Find where the given text appears and provide that cell's center as (X, Y) coordinate. 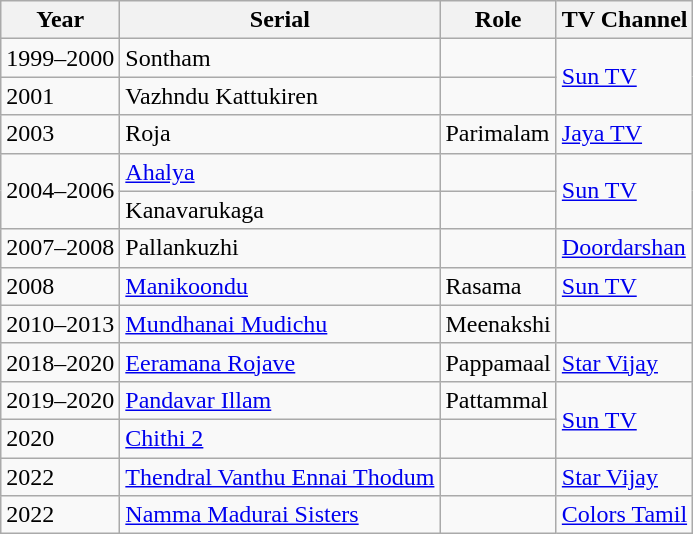
Jaya TV (624, 134)
Sontham (280, 58)
Thendral Vanthu Ennai Thodum (280, 477)
2010–2013 (60, 324)
Role (498, 20)
2019–2020 (60, 400)
Kanavarukaga (280, 210)
2020 (60, 438)
Rasama (498, 286)
Namma Madurai Sisters (280, 515)
Serial (280, 20)
Mundhanai Mudichu (280, 324)
Year (60, 20)
Chithi 2 (280, 438)
Doordarshan (624, 248)
Parimalam (498, 134)
Pappamaal (498, 362)
1999–2000 (60, 58)
Eeramana Rojave (280, 362)
2003 (60, 134)
Manikoondu (280, 286)
Meenakshi (498, 324)
2001 (60, 96)
Pattammal (498, 400)
TV Channel (624, 20)
Ahalya (280, 172)
Colors Tamil (624, 515)
2018–2020 (60, 362)
2008 (60, 286)
Vazhndu Kattukiren (280, 96)
Pandavar Illam (280, 400)
Pallankuzhi (280, 248)
Roja (280, 134)
2004–2006 (60, 191)
2007–2008 (60, 248)
